Output the [x, y] coordinate of the center of the cell containing the given text.  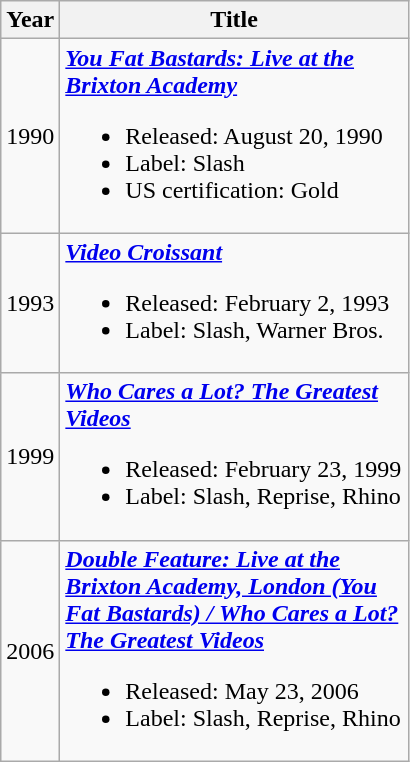
You Fat Bastards: Live at the Brixton AcademyReleased: August 20, 1990Label: SlashUS certification: Gold [234, 136]
2006 [30, 650]
1993 [30, 303]
Who Cares a Lot? The Greatest VideosReleased: February 23, 1999Label: Slash, Reprise, Rhino [234, 456]
Video CroissantReleased: February 2, 1993Label: Slash, Warner Bros. [234, 303]
Year [30, 20]
Title [234, 20]
1990 [30, 136]
1999 [30, 456]
